Search for the cell housing the specified text and yield its (X, Y) center coordinate. 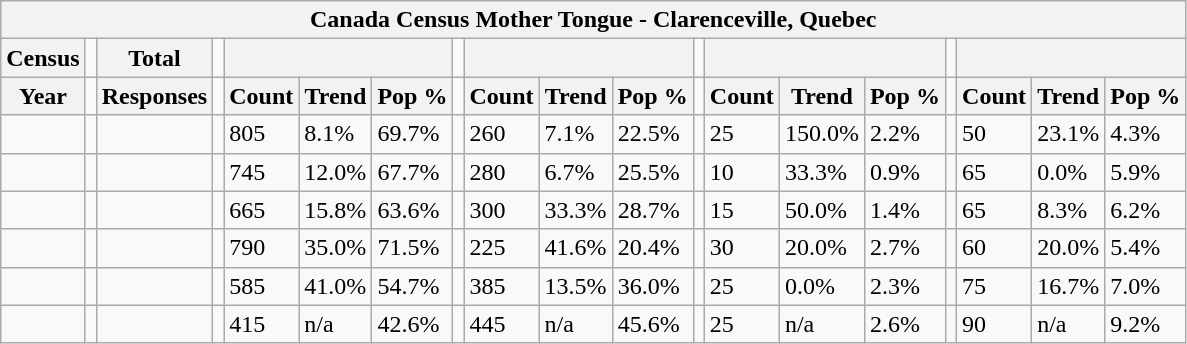
6.2% (1146, 210)
10 (742, 172)
585 (262, 286)
69.7% (412, 134)
7.0% (1146, 286)
260 (502, 134)
Canada Census Mother Tongue - Clarenceville, Quebec (594, 20)
225 (502, 248)
45.6% (652, 324)
150.0% (822, 134)
54.7% (412, 286)
8.1% (336, 134)
75 (994, 286)
30 (742, 248)
12.0% (336, 172)
Census (43, 58)
665 (262, 210)
Responses (154, 96)
300 (502, 210)
67.7% (412, 172)
25.5% (652, 172)
50 (994, 134)
2.3% (904, 286)
1.4% (904, 210)
8.3% (1068, 210)
790 (262, 248)
445 (502, 324)
2.6% (904, 324)
7.1% (576, 134)
5.4% (1146, 248)
385 (502, 286)
42.6% (412, 324)
63.6% (412, 210)
6.7% (576, 172)
Year (43, 96)
41.0% (336, 286)
36.0% (652, 286)
280 (502, 172)
15.8% (336, 210)
50.0% (822, 210)
60 (994, 248)
9.2% (1146, 324)
0.9% (904, 172)
15 (742, 210)
745 (262, 172)
16.7% (1068, 286)
13.5% (576, 286)
4.3% (1146, 134)
2.7% (904, 248)
Total (154, 58)
5.9% (1146, 172)
41.6% (576, 248)
2.2% (904, 134)
28.7% (652, 210)
71.5% (412, 248)
22.5% (652, 134)
35.0% (336, 248)
23.1% (1068, 134)
90 (994, 324)
415 (262, 324)
20.4% (652, 248)
805 (262, 134)
